Scan for the cell matching the given text and deliver its (X, Y) coordinate at center. 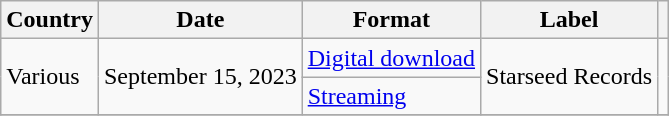
Various (50, 77)
September 15, 2023 (200, 77)
Date (200, 20)
Country (50, 20)
Digital download (391, 58)
Streaming (391, 96)
Format (391, 20)
Starseed Records (570, 77)
Label (570, 20)
